Return the (X, Y) coordinate for the center point of the cell that contains the specified text.  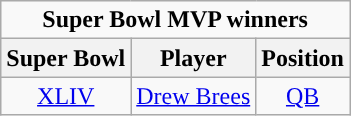
XLIV (66, 96)
QB (303, 96)
Super Bowl (66, 58)
Super Bowl MVP winners (176, 20)
Drew Brees (194, 96)
Player (194, 58)
Position (303, 58)
